Find where the given text appears and provide that cell's center as [X, Y] coordinate. 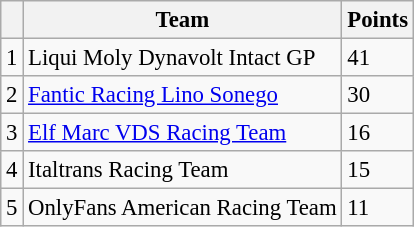
2 [12, 95]
Fantic Racing Lino Sonego [182, 95]
OnlyFans American Racing Team [182, 208]
41 [378, 58]
Points [378, 20]
15 [378, 170]
30 [378, 95]
Italtrans Racing Team [182, 170]
Team [182, 20]
Liqui Moly Dynavolt Intact GP [182, 58]
5 [12, 208]
Elf Marc VDS Racing Team [182, 133]
3 [12, 133]
16 [378, 133]
1 [12, 58]
4 [12, 170]
11 [378, 208]
